Pinpoint the cell where the given text exists, returning its [X, Y] midpoint coordinate. 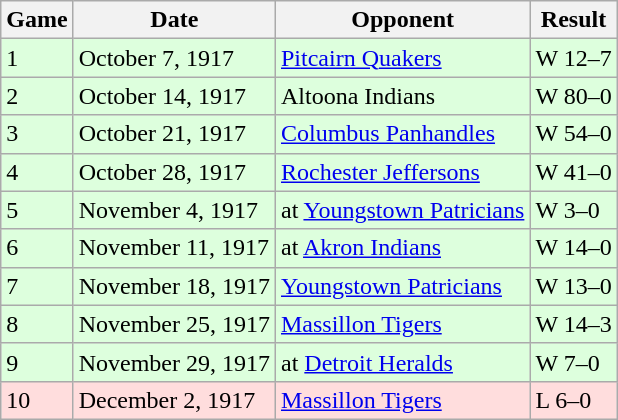
1 [37, 58]
November 29, 1917 [174, 362]
November 25, 1917 [174, 324]
L 6–0 [574, 400]
W 3–0 [574, 210]
at Youngstown Patricians [402, 210]
10 [37, 400]
8 [37, 324]
Pitcairn Quakers [402, 58]
W 14–0 [574, 248]
W 12–7 [574, 58]
Columbus Panhandles [402, 134]
November 11, 1917 [174, 248]
Rochester Jeffersons [402, 172]
Date [174, 20]
Game [37, 20]
W 14–3 [574, 324]
December 2, 1917 [174, 400]
W 80–0 [574, 96]
4 [37, 172]
W 54–0 [574, 134]
Youngstown Patricians [402, 286]
November 18, 1917 [174, 286]
W 41–0 [574, 172]
October 28, 1917 [174, 172]
October 14, 1917 [174, 96]
October 21, 1917 [174, 134]
3 [37, 134]
6 [37, 248]
W 7–0 [574, 362]
2 [37, 96]
5 [37, 210]
Altoona Indians [402, 96]
at Akron Indians [402, 248]
November 4, 1917 [174, 210]
Opponent [402, 20]
October 7, 1917 [174, 58]
9 [37, 362]
at Detroit Heralds [402, 362]
W 13–0 [574, 286]
7 [37, 286]
Result [574, 20]
